Identify which cell holds the provided text, then report its [X, Y] central coordinate. 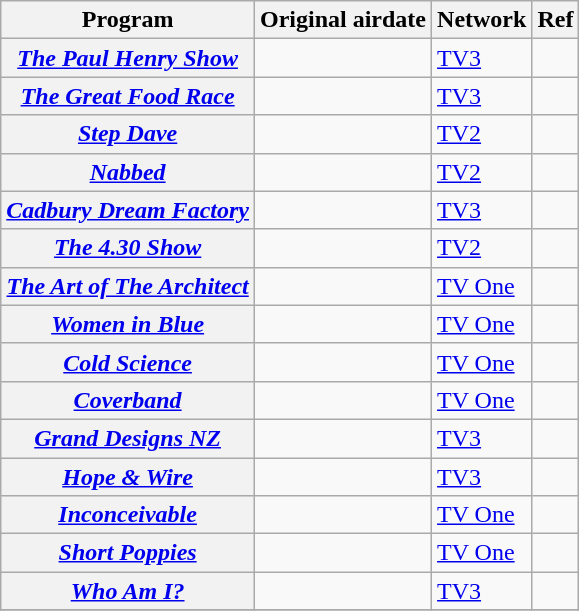
Ref [556, 20]
Program [128, 20]
Grand Designs NZ [128, 438]
The Paul Henry Show [128, 58]
Step Dave [128, 134]
Network [482, 20]
Short Poppies [128, 553]
Cadbury Dream Factory [128, 210]
Inconceivable [128, 515]
Women in Blue [128, 324]
Cold Science [128, 362]
Who Am I? [128, 591]
The Great Food Race [128, 96]
Coverband [128, 400]
The Art of The Architect [128, 286]
Nabbed [128, 172]
Hope & Wire [128, 477]
The 4.30 Show [128, 248]
Original airdate [342, 20]
